Identify which cell holds the provided text, then report its (X, Y) central coordinate. 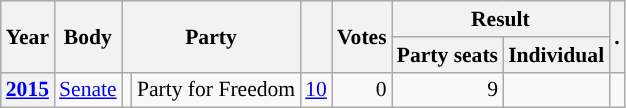
0 (362, 90)
Party (212, 36)
Individual (556, 55)
Body (88, 36)
Party for Freedom (216, 90)
2015 (28, 90)
Senate (88, 90)
Votes (362, 36)
10 (316, 90)
9 (448, 90)
. (617, 36)
Result (501, 19)
Year (28, 36)
Party seats (448, 55)
